From the cell containing the given text, extract its center point as (X, Y) coordinate. 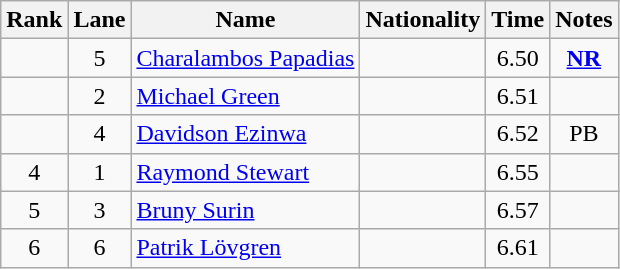
6.51 (518, 96)
3 (100, 210)
Notes (584, 20)
6.57 (518, 210)
Rank (34, 20)
Nationality (423, 20)
6.55 (518, 172)
Davidson Ezinwa (246, 134)
6.50 (518, 58)
Name (246, 20)
PB (584, 134)
6.52 (518, 134)
6.61 (518, 248)
Michael Green (246, 96)
Patrik Lövgren (246, 248)
Raymond Stewart (246, 172)
2 (100, 96)
Lane (100, 20)
Time (518, 20)
NR (584, 58)
1 (100, 172)
Bruny Surin (246, 210)
Charalambos Papadias (246, 58)
